Scan for the cell matching the given text and deliver its [X, Y] coordinate at center. 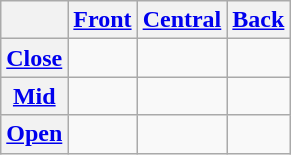
Central [182, 20]
Back [258, 20]
Open [34, 134]
Front [102, 20]
Close [34, 58]
Mid [34, 96]
